Return (x, y) of the center of cell containing provided text 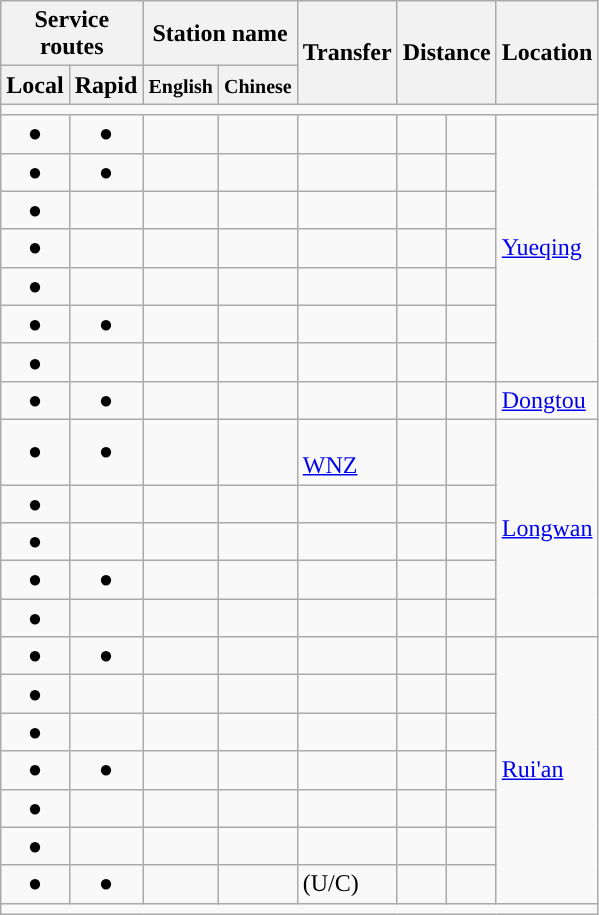
Local (35, 85)
Yueqing (547, 248)
Chinese (258, 85)
Longwan (547, 528)
(U/C) (347, 884)
Transfer (347, 52)
Rapid (106, 85)
Dongtou (547, 400)
English (181, 85)
Distance (446, 52)
WNZ (347, 452)
Rui'an (547, 770)
Location (547, 52)
Station name (220, 34)
Serviceroutes (72, 34)
